Extract the [X, Y] coordinate from the center of the cell holding the provided text.  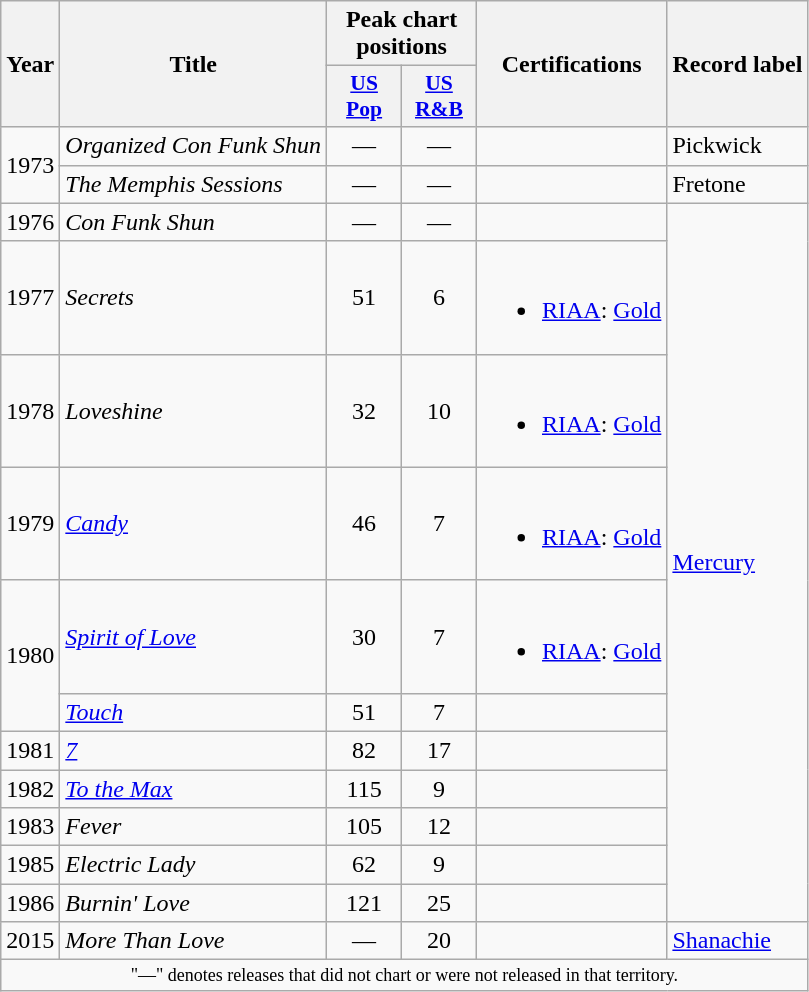
The Memphis Sessions [194, 184]
17 [440, 750]
US Pop [364, 96]
More Than Love [194, 941]
Fever [194, 827]
32 [364, 410]
46 [364, 524]
Certifications [571, 64]
6 [440, 298]
Mercury [738, 562]
Touch [194, 712]
2015 [30, 941]
US R&B [440, 96]
To the Max [194, 789]
1986 [30, 903]
Con Funk Shun [194, 222]
Secrets [194, 298]
1985 [30, 865]
Fretone [738, 184]
1973 [30, 165]
1980 [30, 656]
25 [440, 903]
20 [440, 941]
62 [364, 865]
Organized Con Funk Shun [194, 146]
1976 [30, 222]
Record label [738, 64]
Shanachie [738, 941]
1983 [30, 827]
Loveshine [194, 410]
30 [364, 636]
105 [364, 827]
121 [364, 903]
1978 [30, 410]
1982 [30, 789]
1977 [30, 298]
115 [364, 789]
Pickwick [738, 146]
Spirit of Love [194, 636]
1979 [30, 524]
Peak chart positions [402, 34]
Title [194, 64]
10 [440, 410]
1981 [30, 750]
Year [30, 64]
"—" denotes releases that did not chart or were not released in that territory. [404, 976]
Electric Lady [194, 865]
82 [364, 750]
Candy [194, 524]
Burnin' Love [194, 903]
12 [440, 827]
